Identify which cell holds the provided text, then report its [X, Y] central coordinate. 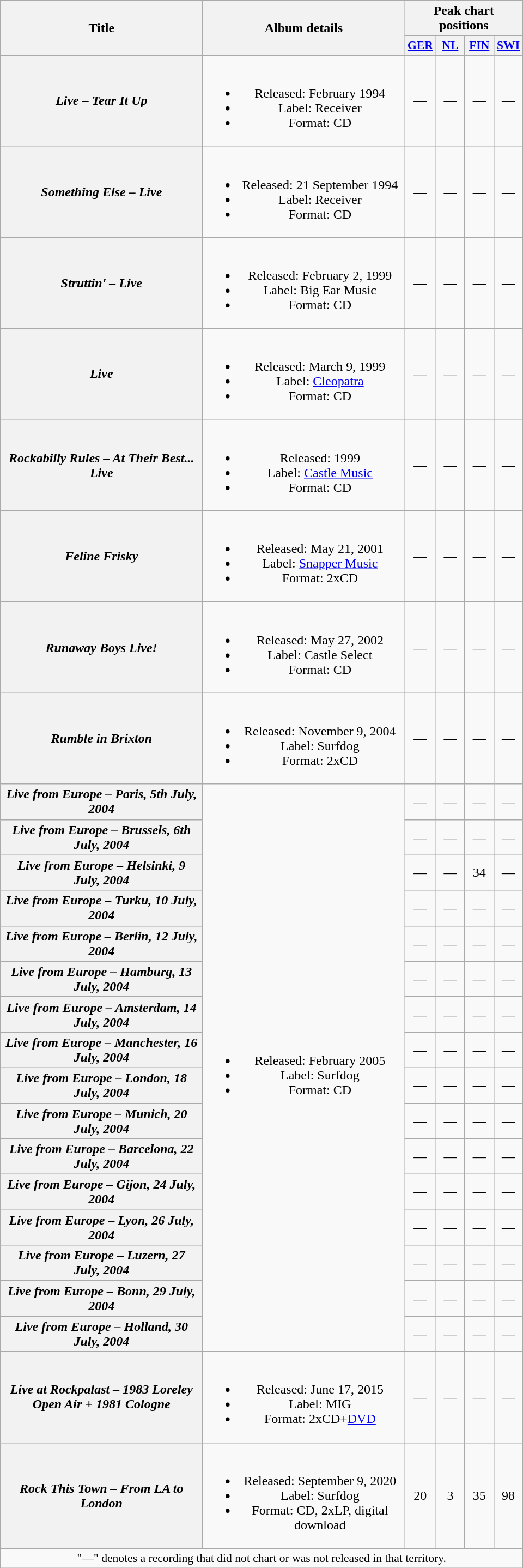
Live from Europe – London, 18 July, 2004 [101, 1085]
Released: 1999Label: Castle MusicFormat: CD [304, 466]
Live from Europe – Bonn, 29 July, 2004 [101, 1299]
FIN [479, 46]
Released: November 9, 2004Label: SurfdogFormat: 2xCD [304, 738]
Released: February 1994Label: ReceiverFormat: CD [304, 100]
Feline Frisky [101, 556]
Live from Europe – Luzern, 27 July, 2004 [101, 1263]
Rumble in Brixton [101, 738]
Rock This Town – From LA to London [101, 1495]
3 [450, 1495]
Released: June 17, 2015Label: MIGFormat: 2xCD+DVD [304, 1397]
Live from Europe – Barcelona, 22 July, 2004 [101, 1157]
35 [479, 1495]
Peak chart positions [464, 19]
98 [508, 1495]
Struttin' – Live [101, 284]
Album details [304, 28]
Live from Europe – Gijon, 24 July, 2004 [101, 1192]
Title [101, 28]
Rockabilly Rules – At Their Best... Live [101, 466]
SWI [508, 46]
GER [421, 46]
Live [101, 374]
Live – Tear It Up [101, 100]
Live from Europe – Brussels, 6th July, 2004 [101, 837]
20 [421, 1495]
Live from Europe – Lyon, 26 July, 2004 [101, 1228]
Live from Europe – Paris, 5th July, 2004 [101, 801]
"—" denotes a recording that did not chart or was not released in that territory. [261, 1558]
NL [450, 46]
Runaway Boys Live! [101, 648]
34 [479, 872]
Released: September 9, 2020Label: SurfdogFormat: CD, 2xLP, digital download [304, 1495]
Live from Europe – Munich, 20 July, 2004 [101, 1121]
Live from Europe – Berlin, 12 July, 2004 [101, 943]
Released: May 27, 2002Label: Castle SelectFormat: CD [304, 648]
Live from Europe – Amsterdam, 14 July, 2004 [101, 1014]
Live from Europe – Hamburg, 13 July, 2004 [101, 979]
Live from Europe – Manchester, 16 July, 2004 [101, 1050]
Released: March 9, 1999Label: CleopatraFormat: CD [304, 374]
Something Else – Live [101, 192]
Live at Rockpalast – 1983 Loreley Open Air + 1981 Cologne [101, 1397]
Live from Europe – Holland, 30 July, 2004 [101, 1334]
Released: February 2005Label: SurfdogFormat: CD [304, 1068]
Released: May 21, 2001Label: Snapper MusicFormat: 2xCD [304, 556]
Released: February 2, 1999Label: Big Ear MusicFormat: CD [304, 284]
Live from Europe – Helsinki, 9 July, 2004 [101, 872]
Released: 21 September 1994Label: ReceiverFormat: CD [304, 192]
Live from Europe – Turku, 10 July, 2004 [101, 908]
